Search for the cell housing the specified text and yield its (X, Y) center coordinate. 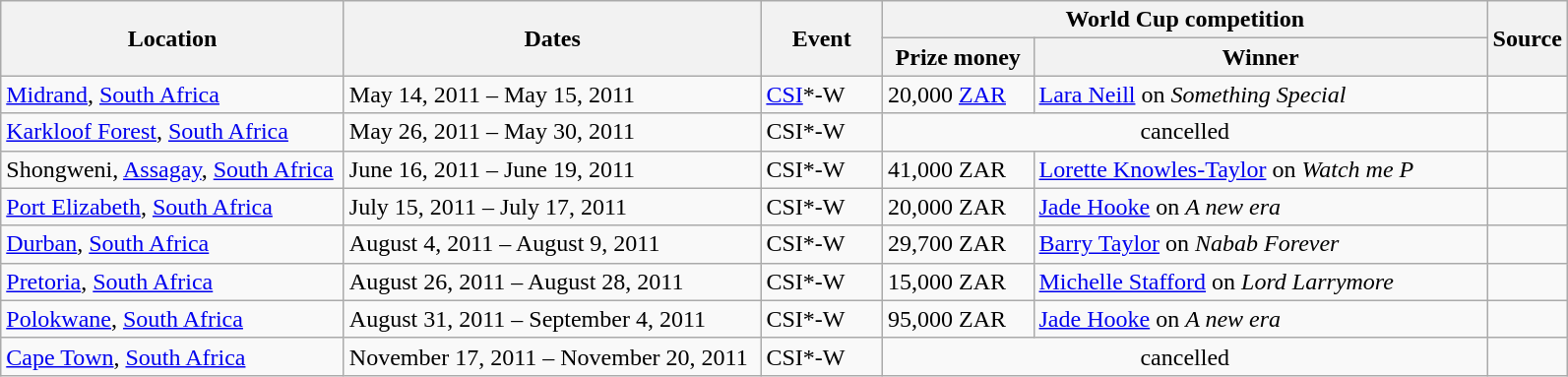
November 17, 2011 – November 20, 2011 (552, 356)
Source (1528, 38)
Polokwane, South Africa (173, 319)
95,000 ZAR (958, 319)
15,000 ZAR (958, 282)
August 4, 2011 – August 9, 2011 (552, 244)
Shongweni, Assagay, South Africa (173, 169)
Event (822, 38)
Pretoria, South Africa (173, 282)
Lara Neill on Something Special (1260, 94)
Barry Taylor on Nabab Forever (1260, 244)
Location (173, 38)
World Cup competition (1185, 20)
Prize money (958, 57)
Lorette Knowles-Taylor on Watch me P (1260, 169)
Midrand, South Africa (173, 94)
Karkloof Forest, South Africa (173, 132)
41,000 ZAR (958, 169)
August 26, 2011 – August 28, 2011 (552, 282)
May 26, 2011 – May 30, 2011 (552, 132)
Cape Town, South Africa (173, 356)
May 14, 2011 – May 15, 2011 (552, 94)
Michelle Stafford on Lord Larrymore (1260, 282)
Port Elizabeth, South Africa (173, 207)
August 31, 2011 – September 4, 2011 (552, 319)
Winner (1260, 57)
June 16, 2011 – June 19, 2011 (552, 169)
Dates (552, 38)
29,700 ZAR (958, 244)
July 15, 2011 – July 17, 2011 (552, 207)
Durban, South Africa (173, 244)
